For the text-containing cell, return its midpoint in (x, y) coordinate format. 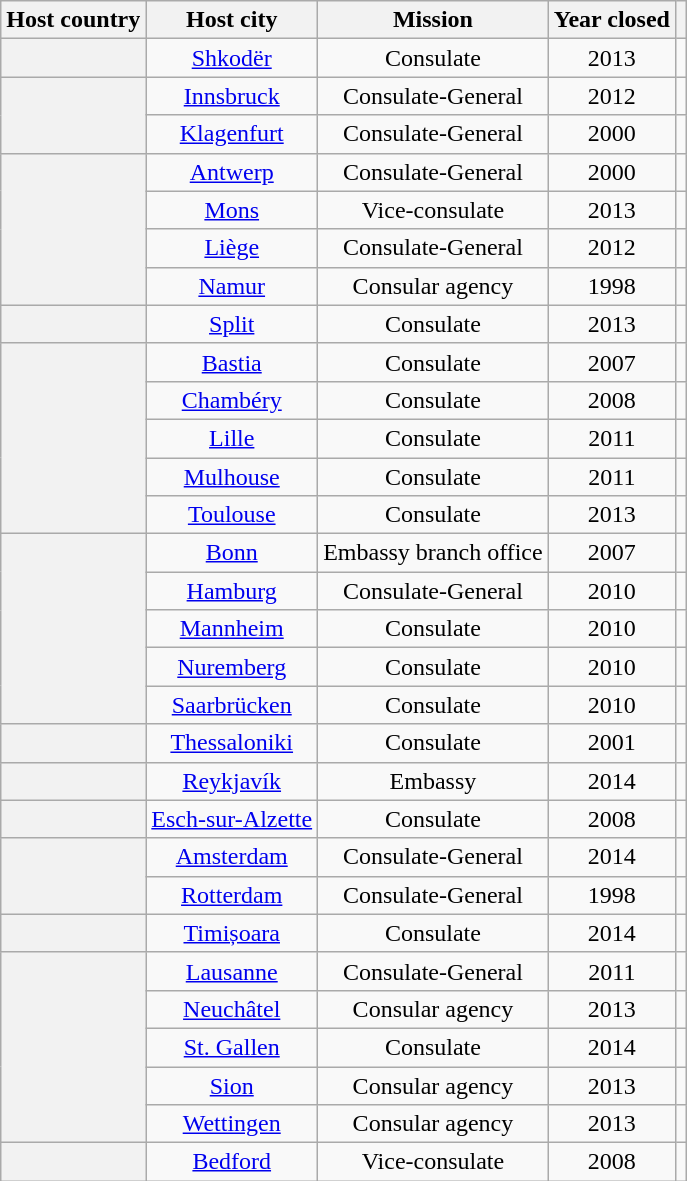
Lausanne (232, 971)
Embassy (434, 781)
Klagenfurt (232, 134)
St. Gallen (232, 1047)
Toulouse (232, 515)
Nuremberg (232, 667)
Shkodër (232, 58)
Antwerp (232, 172)
Mission (434, 20)
Host city (232, 20)
Split (232, 324)
Neuchâtel (232, 1009)
Bastia (232, 362)
Bonn (232, 553)
Chambéry (232, 400)
Year closed (612, 20)
2001 (612, 743)
Thessaloniki (232, 743)
Embassy branch office (434, 553)
Bedford (232, 1162)
Amsterdam (232, 857)
Liège (232, 248)
Rotterdam (232, 895)
Mulhouse (232, 477)
Saarbrücken (232, 705)
Mannheim (232, 629)
Esch-sur-Alzette (232, 819)
Hamburg (232, 591)
Mons (232, 210)
Innsbruck (232, 96)
Timișoara (232, 933)
Wettingen (232, 1124)
Reykjavík (232, 781)
Sion (232, 1085)
Lille (232, 438)
Host country (74, 20)
Namur (232, 286)
